Output the (X, Y) coordinate of the center of the cell containing the given text.  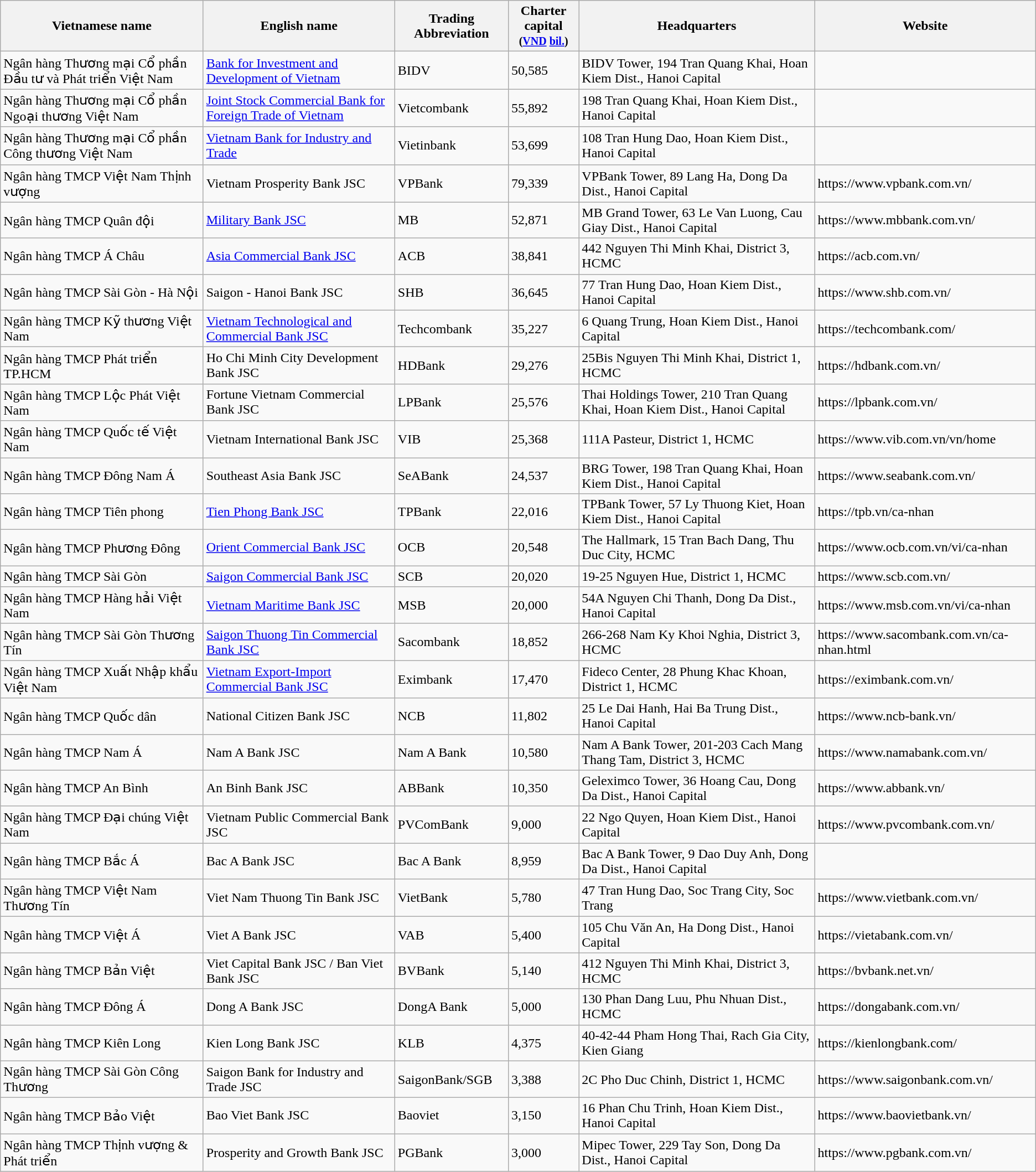
2C Pho Duc Chinh, District 1, HCMC (697, 1080)
22 Ngo Quyen, Hoan Kiem Dist., Hanoi Capital (697, 825)
VPBank Tower, 89 Lang Ha, Dong Da Dist., Hanoi Capital (697, 183)
Ngân hàng TMCP Đại chúng Việt Nam (102, 825)
NCB (452, 716)
Website (925, 26)
Ho Chi Minh City Development Bank JSC (299, 365)
Ngân hàng TMCP Đông Á (102, 1006)
Prosperity and Growth Bank JSC (299, 1153)
47 Tran Hung Dao, Soc Trang City, Soc Trang (697, 898)
Ngân hàng TMCP Sài Gòn Công Thương (102, 1080)
https://www.namabank.com.vn/ (925, 752)
https://www.msb.com.vn/vi/ca-nhan (925, 606)
10,350 (543, 788)
English name (299, 26)
Headquarters (697, 26)
3,150 (543, 1116)
The Hallmark, 15 Tran Bach Dang, Thu Duc City, HCMC (697, 548)
25,576 (543, 402)
Trading Abbreviation (452, 26)
https://www.ncb-bank.vn/ (925, 716)
77 Tran Hung Dao, Hoan Kiem Dist., Hanoi Capital (697, 292)
53,699 (543, 146)
https://www.seabank.com.vn/ (925, 475)
DongA Bank (452, 1006)
5,780 (543, 898)
Viet A Bank JSC (299, 934)
TPBank Tower, 57 Ly Thuong Kiet, Hoan Kiem Dist., Hanoi Capital (697, 512)
Thai Holdings Tower, 210 Tran Quang Khai, Hoan Kiem Dist., Hanoi Capital (697, 402)
https://www.pgbank.com.vn/ (925, 1153)
Baoviet (452, 1116)
Ngân hàng TMCP Sài Gòn - Hà Nội (102, 292)
Vietnam Export-Import Commercial Bank JSC (299, 679)
22,016 (543, 512)
https://www.vietbank.com.vn/ (925, 898)
VPBank (452, 183)
Ngân hàng TMCP Á Châu (102, 256)
https://www.saigonbank.com.vn/ (925, 1080)
19-25 Nguyen Hue, District 1, HCMC (697, 576)
https://vietabank.com.vn/ (925, 934)
ABBank (452, 788)
5,140 (543, 971)
Ngân hàng TMCP Xuất Nhập khẩu Việt Nam (102, 679)
Vietinbank (452, 146)
Ngân hàng TMCP Kỹ thương Việt Nam (102, 329)
9,000 (543, 825)
130 Phan Dang Luu, Phu Nhuan Dist., HCMC (697, 1006)
29,276 (543, 365)
Ngân hàng TMCP Thịnh vượng & Phát triển (102, 1153)
52,871 (543, 220)
https://lpbank.com.vn/ (925, 402)
25,368 (543, 440)
https://www.shb.com.vn/ (925, 292)
https://www.vpbank.com.vn/ (925, 183)
SHB (452, 292)
SCB (452, 576)
20,548 (543, 548)
VietBank (452, 898)
Ngân hàng TMCP Lộc Phát Việt Nam (102, 402)
Bac A Bank (452, 861)
Ngân hàng TMCP Quân đội (102, 220)
VIB (452, 440)
Vietcombank (452, 108)
https://tpb.vn/ca-nhan (925, 512)
Ngân hàng TMCP Đông Nam Á (102, 475)
Nam A Bank (452, 752)
Geleximco Tower, 36 Hoang Cau, Dong Da Dist., Hanoi Capital (697, 788)
35,227 (543, 329)
25Bis Nguyen Thi Minh Khai, District 1, HCMC (697, 365)
TPBank (452, 512)
5,400 (543, 934)
11,802 (543, 716)
Vietnam Public Commercial Bank JSC (299, 825)
18,852 (543, 642)
Eximbank (452, 679)
Saigon Thuong Tin Commercial Bank JSC (299, 642)
Vietnam International Bank JSC (299, 440)
Bao Viet Bank JSC (299, 1116)
105 Chu Văn An, Ha Dong Dist., Hanoi Capital (697, 934)
111A Pasteur, District 1, HCMC (697, 440)
Ngân hàng TMCP Phương Đông (102, 548)
108 Tran Hung Dao, Hoan Kiem Dist., Hanoi Capital (697, 146)
https://www.baovietbank.vn/ (925, 1116)
https://www.vib.com.vn/vn/home (925, 440)
Ngân hàng TMCP Việt Nam Thịnh vượng (102, 183)
Joint Stock Commercial Bank for Foreign Trade of Vietnam (299, 108)
SeABank (452, 475)
24,537 (543, 475)
5,000 (543, 1006)
Bac A Bank JSC (299, 861)
20,000 (543, 606)
PVComBank (452, 825)
Vietnamese name (102, 26)
BVBank (452, 971)
LPBank (452, 402)
Ngân hàng TMCP Quốc dân (102, 716)
Ngân hàng TMCP Kiên Long (102, 1043)
Vietnam Bank for Industry and Trade (299, 146)
10,580 (543, 752)
Saigon Bank for Industry and Trade JSC (299, 1080)
MB (452, 220)
HDBank (452, 365)
Ngân hàng TMCP Sài Gòn Thương Tín (102, 642)
Ngân hàng TMCP Việt Á (102, 934)
https://www.scb.com.vn/ (925, 576)
https://www.sacombank.com.vn/ca-nhan.html (925, 642)
3,000 (543, 1153)
https://kienlongbank.com/ (925, 1043)
Sacombank (452, 642)
412 Nguyen Thi Minh Khai, District 3, HCMC (697, 971)
54A Nguyen Chi Thanh, Dong Da Dist., Hanoi Capital (697, 606)
442 Nguyen Thi Minh Khai, District 3, HCMC (697, 256)
Mipec Tower, 229 Tay Son, Dong Da Dist., Hanoi Capital (697, 1153)
198 Tran Quang Khai, Hoan Kiem Dist., Hanoi Capital (697, 108)
40-42-44 Pham Hong Thai, Rach Gia City, Kien Giang (697, 1043)
3,388 (543, 1080)
Orient Commercial Bank JSC (299, 548)
Ngân hàng TMCP Phát triển TP.HCM (102, 365)
16 Phan Chu Trinh, Hoan Kiem Dist., Hanoi Capital (697, 1116)
Ngân hàng Thương mại Cổ phần Công thương Việt Nam (102, 146)
Vietnam Technological and Commercial Bank JSC (299, 329)
Ngân hàng TMCP Tiên phong (102, 512)
Fideco Center, 28 Phung Khac Khoan, District 1, HCMC (697, 679)
An Binh Bank JSC (299, 788)
6 Quang Trung, Hoan Kiem Dist., Hanoi Capital (697, 329)
National Citizen Bank JSC (299, 716)
Vietnam Prosperity Bank JSC (299, 183)
Ngân hàng TMCP Việt Nam Thương Tín (102, 898)
Dong A Bank JSC (299, 1006)
Ngân hàng TMCP An Bình (102, 788)
SaigonBank/SGB (452, 1080)
MSB (452, 606)
17,470 (543, 679)
PGBank (452, 1153)
Charter capital(VND bil.) (543, 26)
Vietnam Maritime Bank JSC (299, 606)
Asia Commercial Bank JSC (299, 256)
https://www.mbbank.com.vn/ (925, 220)
Ngân hàng TMCP Quốc tế Việt Nam (102, 440)
Nam A Bank JSC (299, 752)
https://hdbank.com.vn/ (925, 365)
Fortune Vietnam Commercial Bank JSC (299, 402)
ACB (452, 256)
Kien Long Bank JSC (299, 1043)
Ngân hàng TMCP Sài Gòn (102, 576)
Ngân hàng Thương mại Cổ phần Đầu tư và Phát triển Việt Nam (102, 70)
Saigon Commercial Bank JSC (299, 576)
MB Grand Tower, 63 Le Van Luong, Cau Giay Dist., Hanoi Capital (697, 220)
https://bvbank.net.vn/ (925, 971)
Viet Nam Thuong Tin Bank JSC (299, 898)
Ngân hàng TMCP Hàng hải Việt Nam (102, 606)
36,645 (543, 292)
79,339 (543, 183)
VAB (452, 934)
8,959 (543, 861)
BIDV (452, 70)
Southeast Asia Bank JSC (299, 475)
https://eximbank.com.vn/ (925, 679)
55,892 (543, 108)
266-268 Nam Ky Khoi Nghia, District 3, HCMC (697, 642)
Ngân hàng TMCP Bắc Á (102, 861)
BRG Tower, 198 Tran Quang Khai, Hoan Kiem Dist., Hanoi Capital (697, 475)
Ngân hàng TMCP Bản Việt (102, 971)
KLB (452, 1043)
4,375 (543, 1043)
20,020 (543, 576)
https://www.abbank.vn/ (925, 788)
https://acb.com.vn/ (925, 256)
BIDV Tower, 194 Tran Quang Khai, Hoan Kiem Dist., Hanoi Capital (697, 70)
https://dongabank.com.vn/ (925, 1006)
https://www.pvcombank.com.vn/ (925, 825)
50,585 (543, 70)
Techcombank (452, 329)
https://techcombank.com/ (925, 329)
Viet Capital Bank JSC / Ban Viet Bank JSC (299, 971)
https://www.ocb.com.vn/vi/ca-nhan (925, 548)
Bank for Investment and Development of Vietnam (299, 70)
OCB (452, 548)
38,841 (543, 256)
Nam A Bank Tower, 201-203 Cach Mang Thang Tam, District 3, HCMC (697, 752)
Military Bank JSC (299, 220)
25 Le Dai Hanh, Hai Ba Trung Dist., Hanoi Capital (697, 716)
Tien Phong Bank JSC (299, 512)
Ngân hàng Thương mại Cổ phần Ngoại thương Việt Nam (102, 108)
Ngân hàng TMCP Nam Á (102, 752)
Bac A Bank Tower, 9 Dao Duy Anh, Dong Da Dist., Hanoi Capital (697, 861)
Ngân hàng TMCP Bảo Việt (102, 1116)
Saigon - Hanoi Bank JSC (299, 292)
